From the cell containing the given text, extract its center point as [X, Y] coordinate. 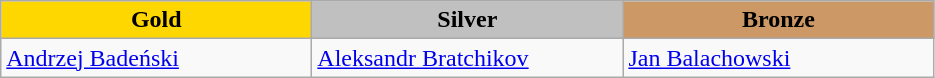
Silver [468, 20]
Jan Balachowski [778, 58]
Bronze [778, 20]
Aleksandr Bratchikov [468, 58]
Andrzej Badeński [156, 58]
Gold [156, 20]
